Pinpoint the cell where the given text exists, returning its [X, Y] midpoint coordinate. 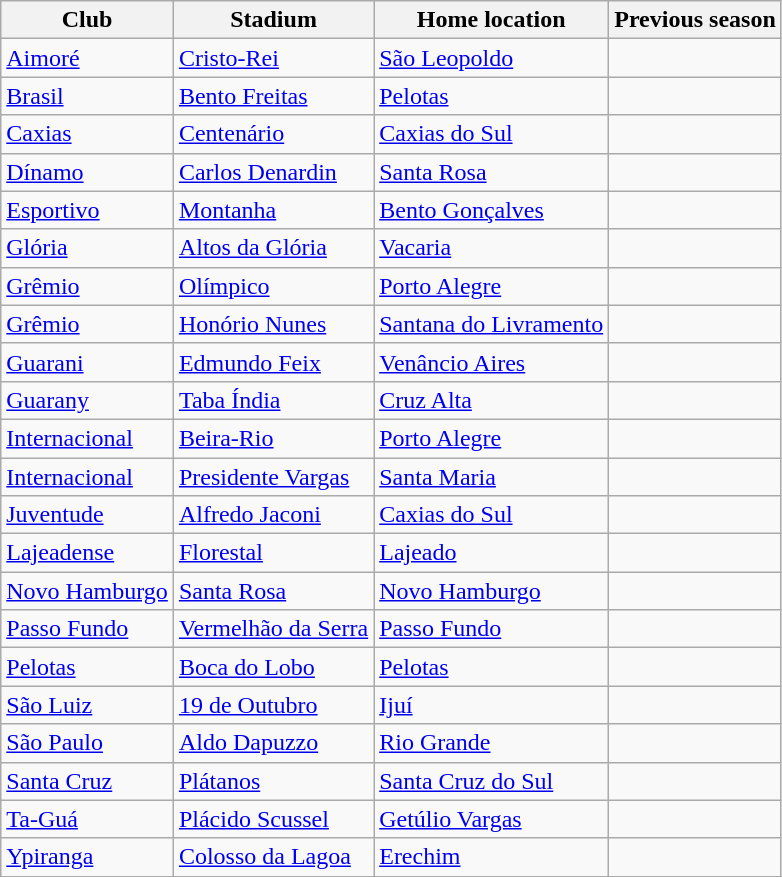
Ta-Guá [88, 819]
Cruz Alta [492, 400]
Glória [88, 248]
Plátanos [273, 781]
19 de Outubro [273, 705]
Boca do Lobo [273, 667]
Olímpico [273, 286]
Brasil [88, 96]
Getúlio Vargas [492, 819]
Colosso da Lagoa [273, 857]
São Paulo [88, 743]
Aldo Dapuzzo [273, 743]
Honório Nunes [273, 324]
Home location [492, 20]
Lajeado [492, 553]
Centenário [273, 134]
Bento Gonçalves [492, 210]
Santa Cruz [88, 781]
Guarany [88, 400]
Ijuí [492, 705]
Beira-Rio [273, 438]
Club [88, 20]
Dínamo [88, 172]
Esportivo [88, 210]
Plácido Scussel [273, 819]
Aimoré [88, 58]
Erechim [492, 857]
Edmundo Feix [273, 362]
Alfredo Jaconi [273, 515]
Caxias [88, 134]
Santa Maria [492, 477]
Bento Freitas [273, 96]
Presidente Vargas [273, 477]
Florestal [273, 553]
Altos da Glória [273, 248]
Santana do Livramento [492, 324]
São Luiz [88, 705]
Stadium [273, 20]
Rio Grande [492, 743]
Previous season [696, 20]
Montanha [273, 210]
Lajeadense [88, 553]
Cristo-Rei [273, 58]
Guarani [88, 362]
Juventude [88, 515]
Taba Índia [273, 400]
Ypiranga [88, 857]
Carlos Denardin [273, 172]
Vermelhão da Serra [273, 629]
São Leopoldo [492, 58]
Venâncio Aires [492, 362]
Vacaria [492, 248]
Santa Cruz do Sul [492, 781]
